Output the (x, y) coordinate of the center of the cell containing the given text.  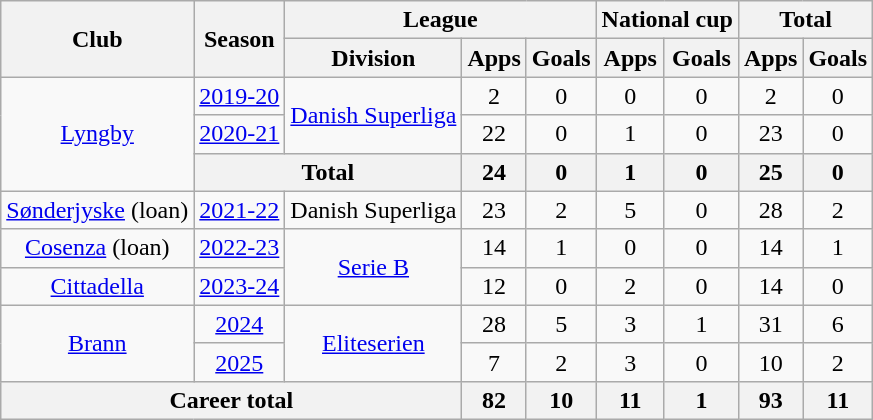
Cittadella (98, 286)
Sønderjyske (loan) (98, 210)
22 (494, 134)
Eliteserien (374, 343)
2022-23 (240, 248)
National cup (667, 20)
93 (770, 400)
2023-24 (240, 286)
25 (770, 172)
Lyngby (98, 134)
2024 (240, 324)
Career total (232, 400)
Season (240, 39)
24 (494, 172)
2019-20 (240, 96)
2020-21 (240, 134)
31 (770, 324)
League (440, 20)
2021-22 (240, 210)
2025 (240, 362)
7 (494, 362)
Cosenza (loan) (98, 248)
Serie B (374, 267)
Division (374, 58)
12 (494, 286)
Brann (98, 343)
82 (494, 400)
Club (98, 39)
6 (838, 324)
